Identify which cell holds the provided text, then report its (X, Y) central coordinate. 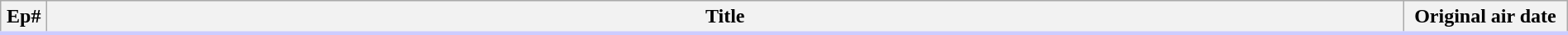
Ep# (24, 17)
Original air date (1485, 17)
Title (725, 17)
